Capture the cell that displays the provided text and extract its [X, Y] central coordinate. 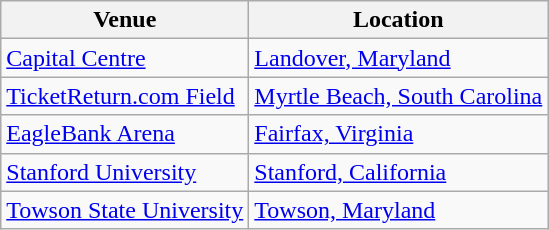
Myrtle Beach, South Carolina [398, 96]
Towson State University [125, 210]
EagleBank Arena [125, 134]
Fairfax, Virginia [398, 134]
Stanford University [125, 172]
Capital Centre [125, 58]
Stanford, California [398, 172]
TicketReturn.com Field [125, 96]
Location [398, 20]
Landover, Maryland [398, 58]
Towson, Maryland [398, 210]
Venue [125, 20]
